Identify which cell holds the provided text, then report its (X, Y) central coordinate. 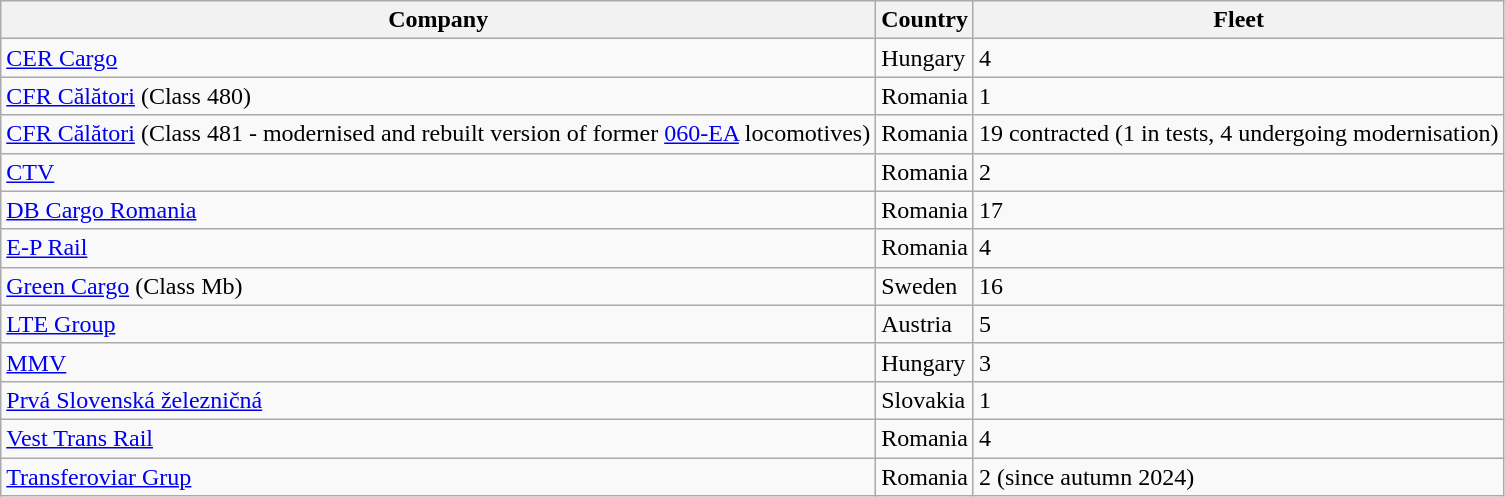
Company (438, 20)
CFR Călători (Class 480) (438, 96)
CER Cargo (438, 58)
MMV (438, 362)
Austria (925, 324)
Transferoviar Grup (438, 477)
3 (1238, 362)
19 contracted (1 in tests, 4 undergoing modernisation) (1238, 134)
17 (1238, 210)
Slovakia (925, 400)
5 (1238, 324)
2 (since autumn 2024) (1238, 477)
CTV (438, 172)
16 (1238, 286)
Prvá Slovenská železničná (438, 400)
2 (1238, 172)
Green Cargo (Class Mb) (438, 286)
CFR Călători (Class 481 - modernised and rebuilt version of former 060-EA locomotives) (438, 134)
DB Cargo Romania (438, 210)
Vest Trans Rail (438, 438)
E-P Rail (438, 248)
LTE Group (438, 324)
Country (925, 20)
Fleet (1238, 20)
Sweden (925, 286)
